Pinpoint the cell where the given text exists, returning its [x, y] midpoint coordinate. 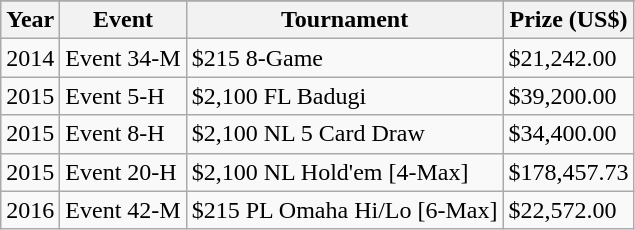
$2,100 FL Badugi [344, 96]
$21,242.00 [568, 58]
$22,572.00 [568, 210]
$215 PL Omaha Hi/Lo [6-Max] [344, 210]
Event 5-H [123, 96]
Year [30, 20]
2014 [30, 58]
$2,100 NL 5 Card Draw [344, 134]
Tournament [344, 20]
Event 42-M [123, 210]
Prize (US$) [568, 20]
$178,457.73 [568, 172]
$2,100 NL Hold'em [4-Max] [344, 172]
$34,400.00 [568, 134]
2016 [30, 210]
Event 8-H [123, 134]
$215 8-Game [344, 58]
Event 20-H [123, 172]
$39,200.00 [568, 96]
Event 34-M [123, 58]
Event [123, 20]
